Detect which cell encompasses the target text, then output its (x, y) center coordinate. 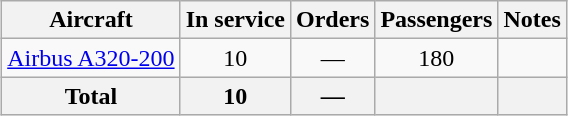
Notes (532, 20)
Orders (332, 20)
Aircraft (91, 20)
180 (436, 58)
Passengers (436, 20)
In service (235, 20)
Total (91, 96)
Airbus A320-200 (91, 58)
